Provide the [x, y] coordinate of the cell's center where the given text is located.  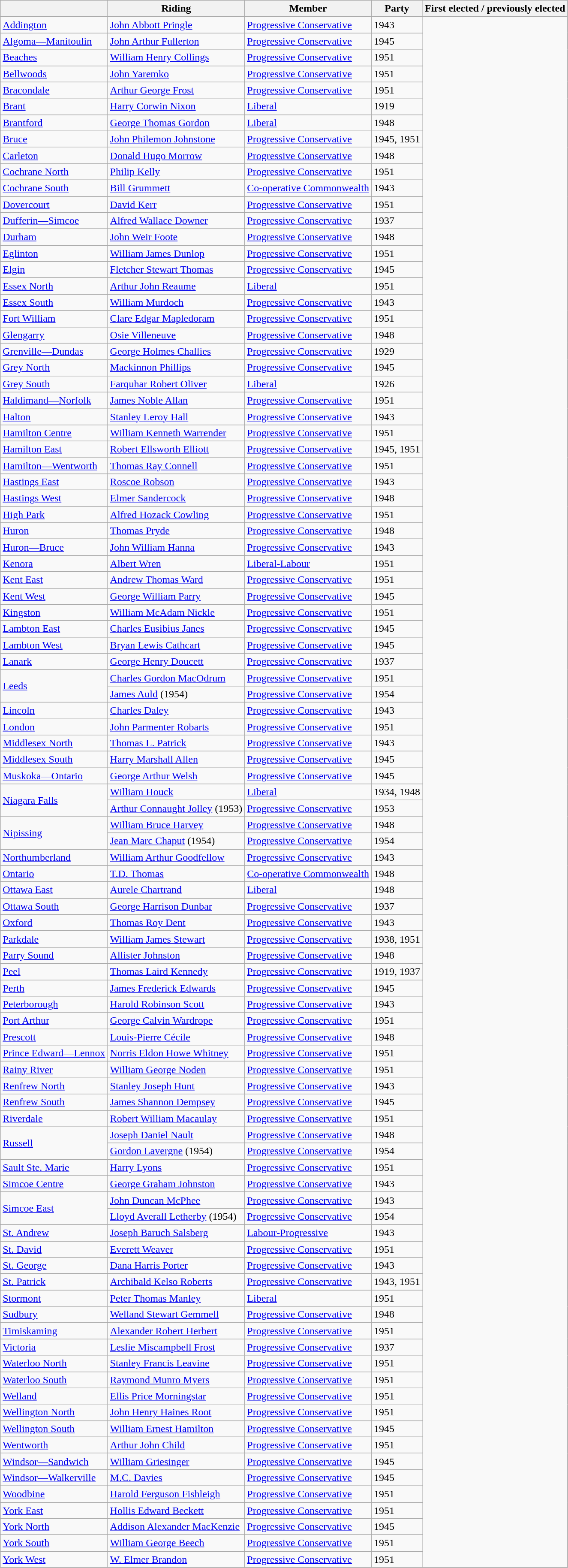
T.D. Thomas [176, 874]
Andrew Thomas Ward [176, 580]
Riverdale [54, 1119]
Rainy River [54, 1070]
1929 [397, 351]
Donald Hugo Morrow [176, 155]
Lambton West [54, 645]
David Kerr [176, 205]
First elected / previously elected [496, 9]
1919, 1937 [397, 971]
William Henry Collings [176, 57]
Middlesex North [54, 743]
Haldimand—Norfolk [54, 400]
George Graham Johnston [176, 1184]
Hamilton East [54, 449]
Thomas Ray Connell [176, 465]
Jean Marc Chaput (1954) [176, 841]
William Griesinger [176, 1461]
Norris Eldon Howe Whitney [176, 1053]
Bruce [54, 139]
Arthur John Child [176, 1445]
Arthur Connaught Jolley (1953) [176, 808]
St. Andrew [54, 1233]
Kenora [54, 564]
Stormont [54, 1298]
Philip Kelly [176, 172]
Kent West [54, 596]
George Thomas Gordon [176, 123]
St. David [54, 1249]
Elmer Sandercock [176, 498]
John Philemon Johnstone [176, 139]
Allister Johnston [176, 955]
Harold Ferguson Fishleigh [176, 1494]
York South [54, 1543]
York West [54, 1559]
Elgin [54, 270]
Port Arthur [54, 1021]
Everett Weaver [176, 1249]
Timiskaming [54, 1331]
Renfrew South [54, 1102]
W. Elmer Brandon [176, 1559]
Peter Thomas Manley [176, 1298]
Party [397, 9]
Oxford [54, 923]
Dana Harris Porter [176, 1266]
George Henry Doucett [176, 661]
Parkdale [54, 939]
James Auld (1954) [176, 694]
Waterloo North [54, 1363]
Liberal-Labour [308, 564]
Kingston [54, 612]
Stanley Joseph Hunt [176, 1086]
Alfred Wallace Downer [176, 221]
York North [54, 1527]
Lincoln [54, 710]
Lambton East [54, 629]
Brantford [54, 123]
Stanley Francis Leavine [176, 1363]
Middlesex South [54, 760]
Hollis Edward Beckett [176, 1510]
Russell [54, 1143]
Huron—Bruce [54, 547]
George William Parry [176, 596]
Lanark [54, 661]
Harold Robinson Scott [176, 1004]
1934, 1948 [397, 792]
Prescott [54, 1037]
John Arthur Fullerton [176, 41]
Osie Villeneuve [176, 335]
Fort William [54, 319]
Hamilton Centre [54, 433]
Thomas L. Patrick [176, 743]
Ottawa South [54, 906]
Hastings East [54, 482]
Harry Lyons [176, 1167]
Joseph Daniel Nault [176, 1135]
Stanley Leroy Hall [176, 416]
Archibald Kelso Roberts [176, 1282]
Alfred Hozack Cowling [176, 515]
Albert Wren [176, 564]
Fletcher Stewart Thomas [176, 270]
1953 [397, 808]
Leeds [54, 686]
Simcoe East [54, 1208]
Woodbine [54, 1494]
Addington [54, 25]
Renfrew North [54, 1086]
Prince Edward—Lennox [54, 1053]
James Frederick Edwards [176, 988]
Charles Gordon MacOdrum [176, 678]
York East [54, 1510]
Carleton [54, 155]
Farquhar Robert Oliver [176, 384]
St. Patrick [54, 1282]
George Arthur Welsh [176, 776]
Algoma—Manitoulin [54, 41]
Windsor—Walkerville [54, 1478]
Bryan Lewis Cathcart [176, 645]
Glengarry [54, 335]
William Bruce Harvey [176, 825]
George Harrison Dunbar [176, 906]
Eglinton [54, 253]
Kent East [54, 580]
Northumberland [54, 857]
1943, 1951 [397, 1282]
Harry Corwin Nixon [176, 106]
George Holmes Challies [176, 351]
William George Noden [176, 1070]
James Shannon Dempsey [176, 1102]
Dovercourt [54, 205]
Dufferin—Simcoe [54, 221]
William Murdoch [176, 302]
Simcoe Centre [54, 1184]
Peterborough [54, 1004]
Welland [54, 1396]
John William Hanna [176, 547]
William Arthur Goodfellow [176, 857]
Ellis Price Morningstar [176, 1396]
Grey North [54, 368]
Labour-Progressive [308, 1233]
Bill Grummett [176, 188]
William James Dunlop [176, 253]
Charles Eusibius Janes [176, 629]
Hamilton—Wentworth [54, 465]
1919 [397, 106]
M.C. Davies [176, 1478]
Beaches [54, 57]
Cochrane North [54, 172]
Wellington South [54, 1429]
Roscoe Robson [176, 482]
Niagara Falls [54, 800]
Bellwoods [54, 74]
John Henry Haines Root [176, 1412]
Alexander Robert Herbert [176, 1331]
Clare Edgar Mapledoram [176, 319]
Welland Stewart Gemmell [176, 1315]
Wellington North [54, 1412]
William McAdam Nickle [176, 612]
Bracondale [54, 90]
Essex North [54, 286]
Durham [54, 237]
Waterloo South [54, 1380]
Thomas Roy Dent [176, 923]
Arthur George Frost [176, 90]
London [54, 727]
St. George [54, 1266]
1938, 1951 [397, 939]
John Weir Foote [176, 237]
High Park [54, 515]
Arthur John Reaume [176, 286]
Leslie Miscampbell Frost [176, 1347]
William James Stewart [176, 939]
Sault Ste. Marie [54, 1167]
George Calvin Wardrope [176, 1021]
William Ernest Hamilton [176, 1429]
John Yaremko [176, 74]
Charles Daley [176, 710]
Wentworth [54, 1445]
Ottawa East [54, 890]
Lloyd Averall Letherby (1954) [176, 1216]
William George Beech [176, 1543]
William Kenneth Warrender [176, 433]
Cochrane South [54, 188]
Peel [54, 971]
William Houck [176, 792]
Essex South [54, 302]
Muskoka—Ontario [54, 776]
Raymond Munro Myers [176, 1380]
Addison Alexander MacKenzie [176, 1527]
Robert William Macaulay [176, 1119]
Sudbury [54, 1315]
Aurele Chartrand [176, 890]
Louis-Pierre Cécile [176, 1037]
Brant [54, 106]
James Noble Allan [176, 400]
Halton [54, 416]
John Abbott Pringle [176, 25]
Member [308, 9]
John Parmenter Robarts [176, 727]
Gordon Lavergne (1954) [176, 1151]
Nipissing [54, 833]
Grey South [54, 384]
Ontario [54, 874]
Parry Sound [54, 955]
Joseph Baruch Salsberg [176, 1233]
Thomas Laird Kennedy [176, 971]
Windsor—Sandwich [54, 1461]
John Duncan McPhee [176, 1200]
Mackinnon Phillips [176, 368]
Victoria [54, 1347]
Grenville—Dundas [54, 351]
Perth [54, 988]
Thomas Pryde [176, 531]
Robert Ellsworth Elliott [176, 449]
Huron [54, 531]
Harry Marshall Allen [176, 760]
Hastings West [54, 498]
Riding [176, 9]
1926 [397, 384]
